Detect which cell encompasses the target text, then output its (x, y) center coordinate. 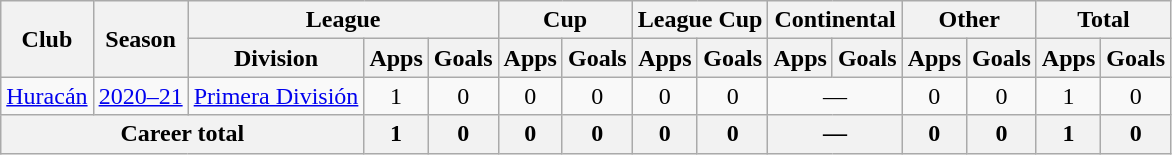
Club (47, 39)
Other (969, 20)
Division (276, 58)
League (343, 20)
Huracán (47, 96)
Continental (835, 20)
League Cup (700, 20)
2020–21 (140, 96)
Cup (565, 20)
Season (140, 39)
Primera División (276, 96)
Total (1103, 20)
Career total (182, 134)
